Detect which cell encompasses the target text, then output its (X, Y) center coordinate. 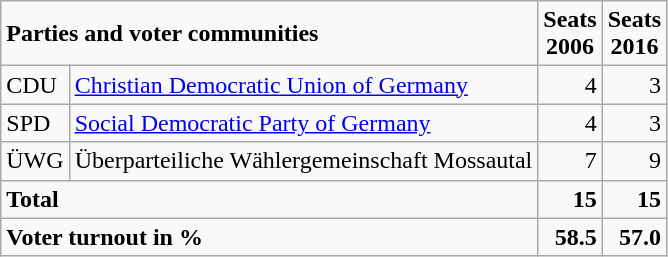
Christian Democratic Union of Germany (304, 85)
7 (570, 161)
Social Democratic Party of Germany (304, 123)
57.0 (634, 237)
ÜWG (35, 161)
CDU (35, 85)
Überparteiliche Wählergemeinschaft Mossautal (304, 161)
Total (270, 199)
Seats2006 (570, 34)
9 (634, 161)
SPD (35, 123)
Seats2016 (634, 34)
Voter turnout in % (270, 237)
58.5 (570, 237)
Parties and voter communities (270, 34)
